Pinpoint the cell where the given text exists, returning its [X, Y] midpoint coordinate. 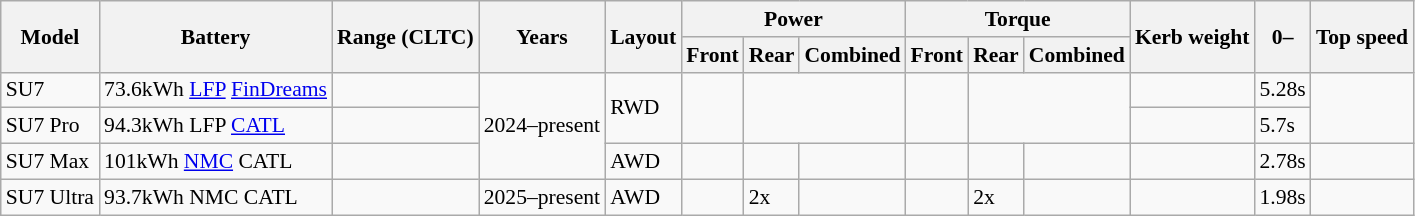
Battery [216, 36]
Layout [643, 36]
Power [793, 19]
Model [50, 36]
RWD [643, 108]
101kWh NMC CATL [216, 162]
SU7 Pro [50, 126]
5.28s [1282, 90]
SU7 [50, 90]
1.98s [1282, 197]
93.7kWh NMC CATL [216, 197]
2.78s [1282, 162]
Torque [1018, 19]
SU7 Max [50, 162]
0– [1282, 36]
73.6kWh LFP FinDreams [216, 90]
2024–present [542, 126]
5.7s [1282, 126]
SU7 Ultra [50, 197]
Range (CLTC) [406, 36]
Top speed [1362, 36]
Kerb weight [1192, 36]
Years [542, 36]
94.3kWh LFP CATL [216, 126]
2025–present [542, 197]
